Pinpoint the cell where the given text exists, returning its (x, y) midpoint coordinate. 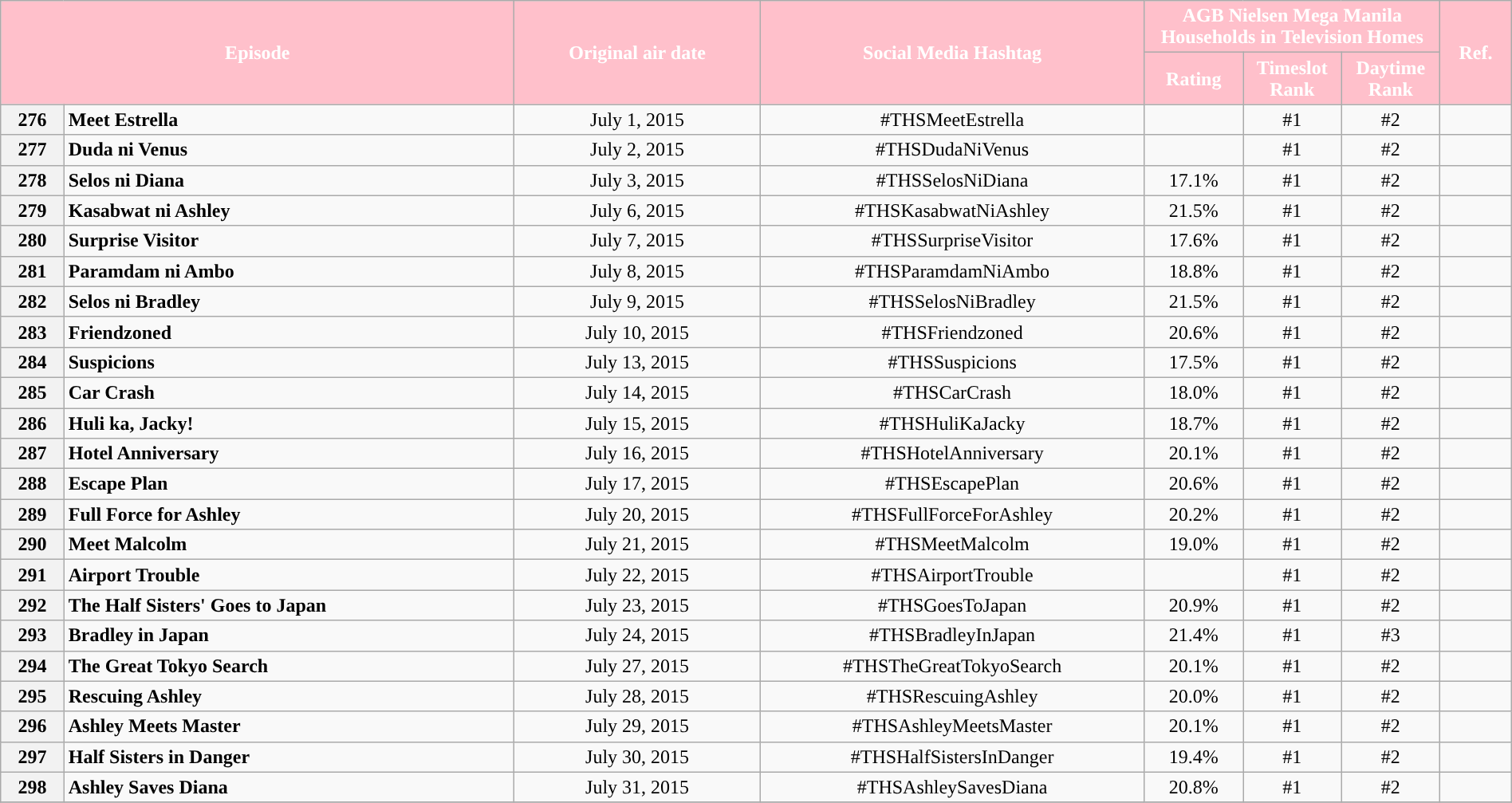
279 (32, 211)
Rescuing Ashley (289, 696)
July 8, 2015 (637, 271)
Bradley in Japan (289, 636)
17.1% (1194, 180)
July 7, 2015 (637, 241)
July 17, 2015 (637, 484)
21.4% (1194, 636)
Airport Trouble (289, 575)
Episode (258, 53)
Selos ni Bradley (289, 301)
Rating (1194, 78)
The Half Sisters' Goes to Japan (289, 605)
20.0% (1194, 696)
#THSSelosNiDiana (952, 180)
280 (32, 241)
July 6, 2015 (637, 211)
283 (32, 332)
#THSHotelAnniversary (952, 454)
290 (32, 545)
#THSAshleyMeetsMaster (952, 726)
285 (32, 392)
Original air date (637, 53)
#THSFriendzoned (952, 332)
298 (32, 787)
293 (32, 636)
296 (32, 726)
Hotel Anniversary (289, 454)
July 30, 2015 (637, 757)
July 2, 2015 (637, 150)
#THSGoesToJapan (952, 605)
#THSSelosNiBradley (952, 301)
Ashley Saves Diana (289, 787)
July 27, 2015 (637, 666)
Social Media Hashtag (952, 53)
Timeslot Rank (1293, 78)
286 (32, 423)
281 (32, 271)
19.0% (1194, 545)
Huli ka, Jacky! (289, 423)
18.0% (1194, 392)
Car Crash (289, 392)
Ref. (1476, 53)
17.6% (1194, 241)
289 (32, 514)
July 28, 2015 (637, 696)
#THSHuliKaJacky (952, 423)
18.7% (1194, 423)
The Great Tokyo Search (289, 666)
#THSBradleyInJapan (952, 636)
297 (32, 757)
17.5% (1194, 362)
#THSRescuingAshley (952, 696)
#THSAirportTrouble (952, 575)
282 (32, 301)
291 (32, 575)
#THSDudaNiVenus (952, 150)
Meet Malcolm (289, 545)
18.8% (1194, 271)
July 14, 2015 (637, 392)
July 31, 2015 (637, 787)
#THSSuspicions (952, 362)
Paramdam ni Ambo (289, 271)
July 9, 2015 (637, 301)
Escape Plan (289, 484)
July 23, 2015 (637, 605)
#THSFullForceForAshley (952, 514)
July 24, 2015 (637, 636)
July 10, 2015 (637, 332)
#THSHalfSistersInDanger (952, 757)
July 29, 2015 (637, 726)
Selos ni Diana (289, 180)
20.2% (1194, 514)
Friendzoned (289, 332)
287 (32, 454)
#THSTheGreatTokyoSearch (952, 666)
July 13, 2015 (637, 362)
Duda ni Venus (289, 150)
#THSMeetMalcolm (952, 545)
July 21, 2015 (637, 545)
#THSKasabwatNiAshley (952, 211)
20.9% (1194, 605)
278 (32, 180)
276 (32, 120)
July 22, 2015 (637, 575)
#THSParamdamNiAmbo (952, 271)
#3 (1391, 636)
288 (32, 484)
Kasabwat ni Ashley (289, 211)
295 (32, 696)
19.4% (1194, 757)
20.8% (1194, 787)
July 20, 2015 (637, 514)
#THSAshleySavesDiana (952, 787)
#THSCarCrash (952, 392)
AGB Nielsen Mega Manila Households in Television Homes (1292, 27)
Meet Estrella (289, 120)
277 (32, 150)
294 (32, 666)
292 (32, 605)
#THSEscapePlan (952, 484)
#THSMeetEstrella (952, 120)
Surprise Visitor (289, 241)
Half Sisters in Danger (289, 757)
#THSSurpriseVisitor (952, 241)
Suspicions (289, 362)
284 (32, 362)
Ashley Meets Master (289, 726)
Full Force for Ashley (289, 514)
July 3, 2015 (637, 180)
July 15, 2015 (637, 423)
Daytime Rank (1391, 78)
July 16, 2015 (637, 454)
July 1, 2015 (637, 120)
